For the text-containing cell, return its midpoint in [X, Y] coordinate format. 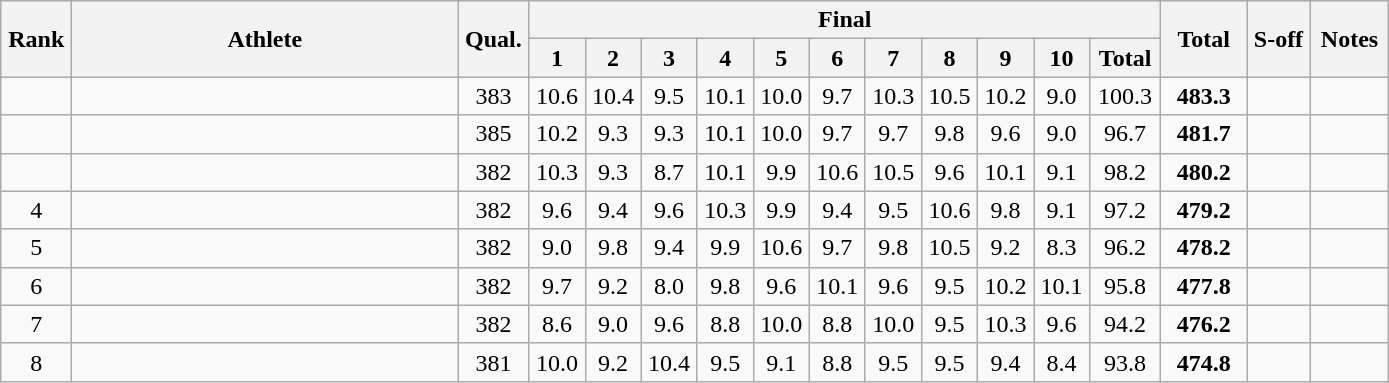
94.2 [1126, 324]
477.8 [1204, 286]
478.2 [1204, 248]
9 [1005, 58]
8.6 [557, 324]
383 [494, 96]
2 [613, 58]
8.0 [669, 286]
479.2 [1204, 210]
10 [1062, 58]
8.7 [669, 172]
476.2 [1204, 324]
96.2 [1126, 248]
1 [557, 58]
Athlete [265, 39]
8.4 [1062, 362]
8.3 [1062, 248]
98.2 [1126, 172]
96.7 [1126, 134]
Notes [1350, 39]
Qual. [494, 39]
385 [494, 134]
100.3 [1126, 96]
93.8 [1126, 362]
481.7 [1204, 134]
3 [669, 58]
Rank [36, 39]
381 [494, 362]
480.2 [1204, 172]
S-off [1279, 39]
Final [845, 20]
483.3 [1204, 96]
95.8 [1126, 286]
97.2 [1126, 210]
474.8 [1204, 362]
